Identify which cell holds the provided text, then report its (x, y) central coordinate. 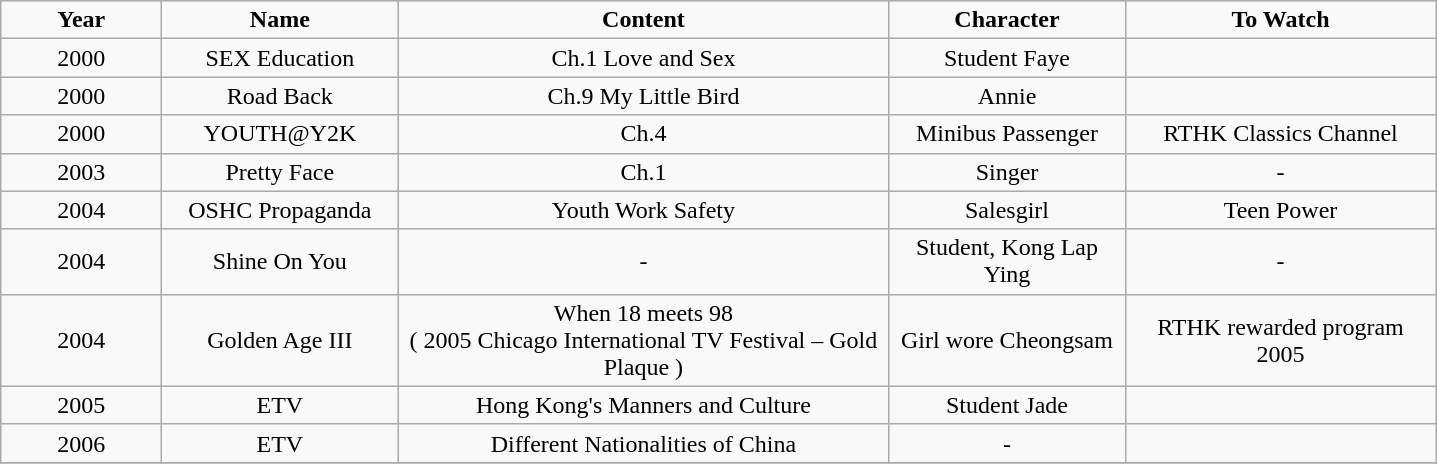
Teen Power (1280, 210)
Name (280, 20)
Ch.1 Love and Sex (644, 58)
OSHC Propaganda (280, 210)
Different Nationalities of China (644, 443)
Golden Age III (280, 340)
Ch.4 (644, 134)
Ch.1 (644, 172)
Annie (1007, 96)
Student Faye (1007, 58)
Pretty Face (280, 172)
RTHK rewarded program 2005 (1280, 340)
YOUTH@Y2K (280, 134)
Shine On You (280, 262)
Road Back (280, 96)
When 18 meets 98( 2005 Chicago International TV Festival – Gold Plaque ) (644, 340)
Student Jade (1007, 405)
Minibus Passenger (1007, 134)
2006 (82, 443)
2003 (82, 172)
Ch.9 My Little Bird (644, 96)
RTHK Classics Channel (1280, 134)
Girl wore Cheongsam (1007, 340)
2005 (82, 405)
Youth Work Safety (644, 210)
Character (1007, 20)
SEX Education (280, 58)
Hong Kong's Manners and Culture (644, 405)
Student, Kong Lap Ying (1007, 262)
Singer (1007, 172)
Content (644, 20)
Salesgirl (1007, 210)
To Watch (1280, 20)
Year (82, 20)
